Extract the [X, Y] coordinate from the center of the cell holding the provided text.  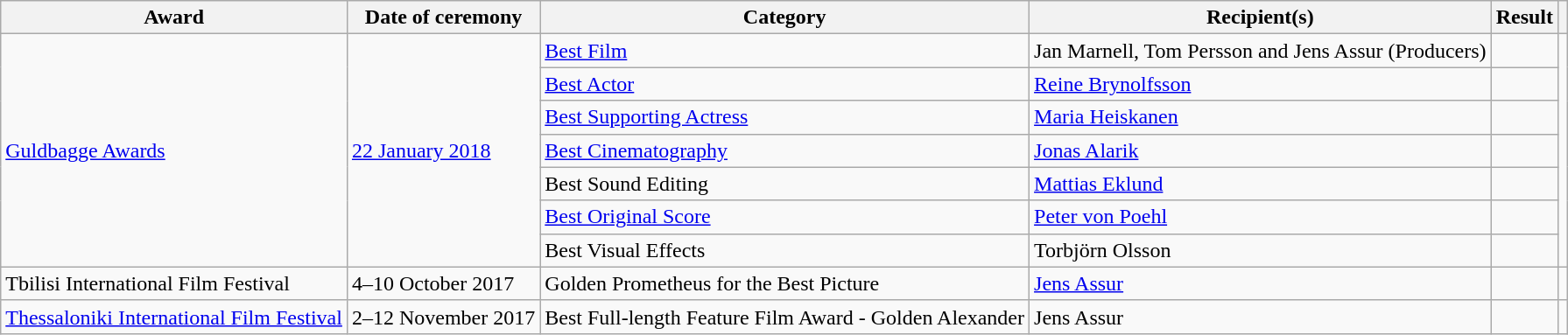
Best Original Score [784, 217]
Jan Marnell, Tom Persson and Jens Assur (Producers) [1261, 51]
Thessaloniki International Film Festival [174, 317]
Best Film [784, 51]
Best Supporting Actress [784, 117]
Torbjörn Olsson [1261, 250]
Reine Brynolfsson [1261, 84]
Result [1524, 17]
Best Sound Editing [784, 184]
Best Visual Effects [784, 250]
Golden Prometheus for the Best Picture [784, 283]
Mattias Eklund [1261, 184]
Maria Heiskanen [1261, 117]
Tbilisi International Film Festival [174, 283]
Category [784, 17]
Jonas Alarik [1261, 150]
Best Full-length Feature Film Award - Golden Alexander [784, 317]
22 January 2018 [443, 150]
Best Cinematography [784, 150]
Recipient(s) [1261, 17]
2–12 November 2017 [443, 317]
4–10 October 2017 [443, 283]
Award [174, 17]
Peter von Poehl [1261, 217]
Date of ceremony [443, 17]
Guldbagge Awards [174, 150]
Best Actor [784, 84]
